Provide the [X, Y] coordinate of the cell's center where the given text is located.  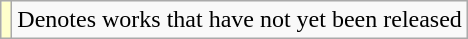
Denotes works that have not yet been released [240, 20]
